Pinpoint the cell where the given text exists, returning its (x, y) midpoint coordinate. 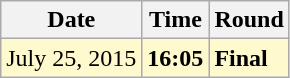
Final (249, 58)
Date (72, 20)
Time (176, 20)
16:05 (176, 58)
July 25, 2015 (72, 58)
Round (249, 20)
